Return the [x, y] coordinate for the center point of the cell that contains the specified text.  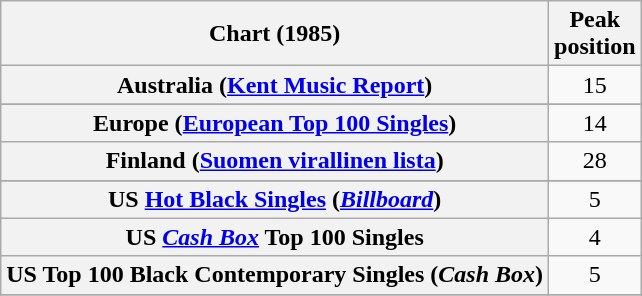
Australia (Kent Music Report) [275, 85]
Finland (Suomen virallinen lista) [275, 161]
4 [595, 237]
US Hot Black Singles (Billboard) [275, 199]
US Cash Box Top 100 Singles [275, 237]
28 [595, 161]
Europe (European Top 100 Singles) [275, 123]
US Top 100 Black Contemporary Singles (Cash Box) [275, 275]
14 [595, 123]
Chart (1985) [275, 34]
15 [595, 85]
Peakposition [595, 34]
